Determine the [x, y] coordinate at the center of the cell enclosing the given text.  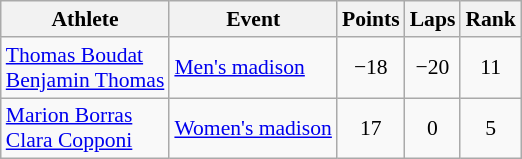
Event [253, 19]
11 [490, 68]
Athlete [86, 19]
0 [433, 128]
Men's madison [253, 68]
Points [371, 19]
Thomas BoudatBenjamin Thomas [86, 68]
−18 [371, 68]
Marion BorrasClara Copponi [86, 128]
Women's madison [253, 128]
−20 [433, 68]
5 [490, 128]
Rank [490, 19]
17 [371, 128]
Laps [433, 19]
